For the text-containing cell, return its midpoint in (X, Y) coordinate format. 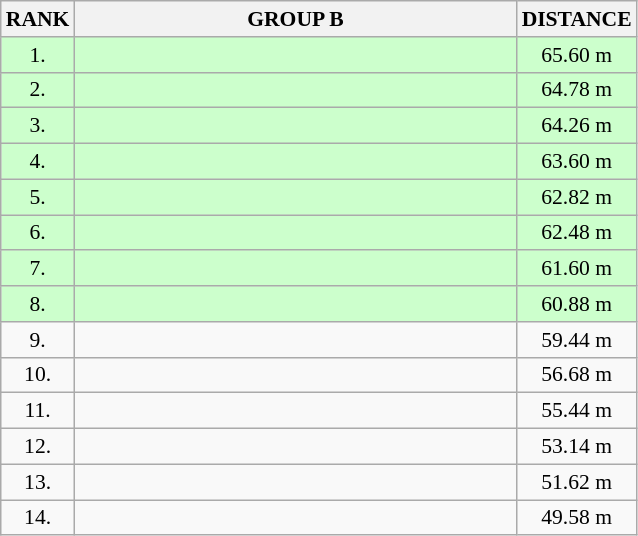
51.62 m (577, 482)
RANK (38, 19)
11. (38, 411)
3. (38, 126)
8. (38, 304)
1. (38, 55)
12. (38, 447)
62.48 m (577, 233)
53.14 m (577, 447)
6. (38, 233)
4. (38, 162)
14. (38, 518)
9. (38, 340)
DISTANCE (577, 19)
59.44 m (577, 340)
2. (38, 90)
64.78 m (577, 90)
10. (38, 375)
56.68 m (577, 375)
62.82 m (577, 197)
7. (38, 269)
49.58 m (577, 518)
GROUP B (295, 19)
5. (38, 197)
61.60 m (577, 269)
13. (38, 482)
64.26 m (577, 126)
60.88 m (577, 304)
65.60 m (577, 55)
55.44 m (577, 411)
63.60 m (577, 162)
